Capture the cell that displays the provided text and extract its [X, Y] central coordinate. 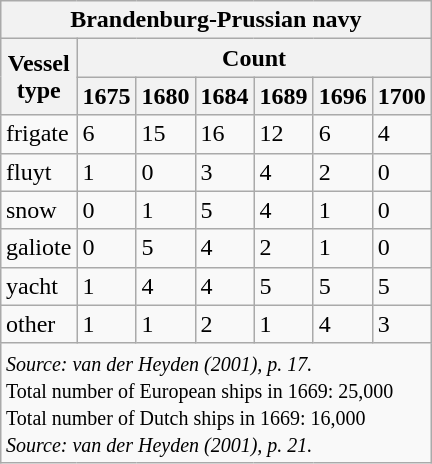
16 [224, 134]
other [38, 324]
Count [254, 58]
1684 [224, 96]
yacht [38, 286]
galiote [38, 248]
snow [38, 210]
1696 [342, 96]
Brandenburg-Prussian navy [216, 20]
frigate [38, 134]
1700 [402, 96]
12 [284, 134]
1680 [166, 96]
fluyt [38, 172]
Vesseltype [38, 77]
15 [166, 134]
1675 [106, 96]
1689 [284, 96]
